Provide the (X, Y) coordinate of the cell's center where the given text is located.  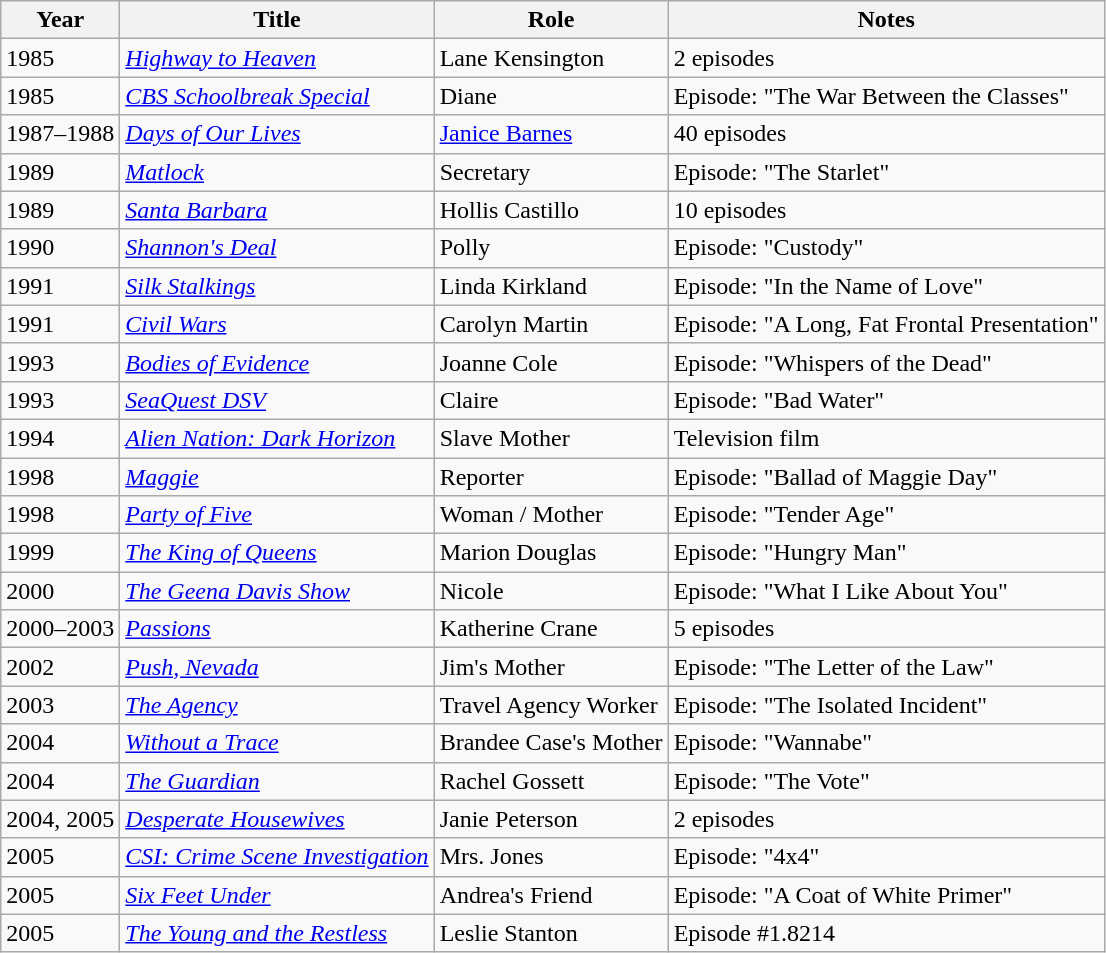
Matlock (277, 172)
Bodies of Evidence (277, 362)
SeaQuest DSV (277, 400)
Episode: "4x4" (886, 857)
Rachel Gossett (551, 781)
Polly (551, 248)
Jim's Mother (551, 667)
Party of Five (277, 515)
CBS Schoolbreak Special (277, 96)
Episode: "Hungry Man" (886, 553)
Episode: "The Isolated Incident" (886, 705)
Shannon's Deal (277, 248)
Secretary (551, 172)
2000 (60, 591)
Episode: "A Coat of White Primer" (886, 895)
Desperate Housewives (277, 819)
40 episodes (886, 134)
5 episodes (886, 629)
1994 (60, 438)
Episode: "The War Between the Classes" (886, 96)
Title (277, 20)
The King of Queens (277, 553)
2004, 2005 (60, 819)
Woman / Mother (551, 515)
Leslie Stanton (551, 933)
Andrea's Friend (551, 895)
Janice Barnes (551, 134)
Six Feet Under (277, 895)
Episode: "Bad Water" (886, 400)
Nicole (551, 591)
Travel Agency Worker (551, 705)
Episode: "Whispers of the Dead" (886, 362)
Notes (886, 20)
CSI: Crime Scene Investigation (277, 857)
Highway to Heaven (277, 58)
Episode: "The Starlet" (886, 172)
Mrs. Jones (551, 857)
The Agency (277, 705)
Claire (551, 400)
2002 (60, 667)
Push, Nevada (277, 667)
1987–1988 (60, 134)
Marion Douglas (551, 553)
Katherine Crane (551, 629)
Episode: "Custody" (886, 248)
Role (551, 20)
Alien Nation: Dark Horizon (277, 438)
2000–2003 (60, 629)
Episode: "Tender Age" (886, 515)
Joanne Cole (551, 362)
Diane (551, 96)
Linda Kirkland (551, 286)
Television film (886, 438)
The Guardian (277, 781)
Episode #1.8214 (886, 933)
Days of Our Lives (277, 134)
Reporter (551, 477)
Episode: "A Long, Fat Frontal Presentation" (886, 324)
Episode: "Wannabe" (886, 743)
1990 (60, 248)
1999 (60, 553)
2003 (60, 705)
Slave Mother (551, 438)
Brandee Case's Mother (551, 743)
Year (60, 20)
Episode: "In the Name of Love" (886, 286)
The Geena Davis Show (277, 591)
Carolyn Martin (551, 324)
Without a Trace (277, 743)
Civil Wars (277, 324)
Episode: "The Letter of the Law" (886, 667)
Passions (277, 629)
Lane Kensington (551, 58)
Episode: "The Vote" (886, 781)
Episode: "What I Like About You" (886, 591)
Santa Barbara (277, 210)
Hollis Castillo (551, 210)
Janie Peterson (551, 819)
Silk Stalkings (277, 286)
The Young and the Restless (277, 933)
Maggie (277, 477)
10 episodes (886, 210)
Episode: "Ballad of Maggie Day" (886, 477)
